Capture the cell that displays the provided text and extract its (X, Y) central coordinate. 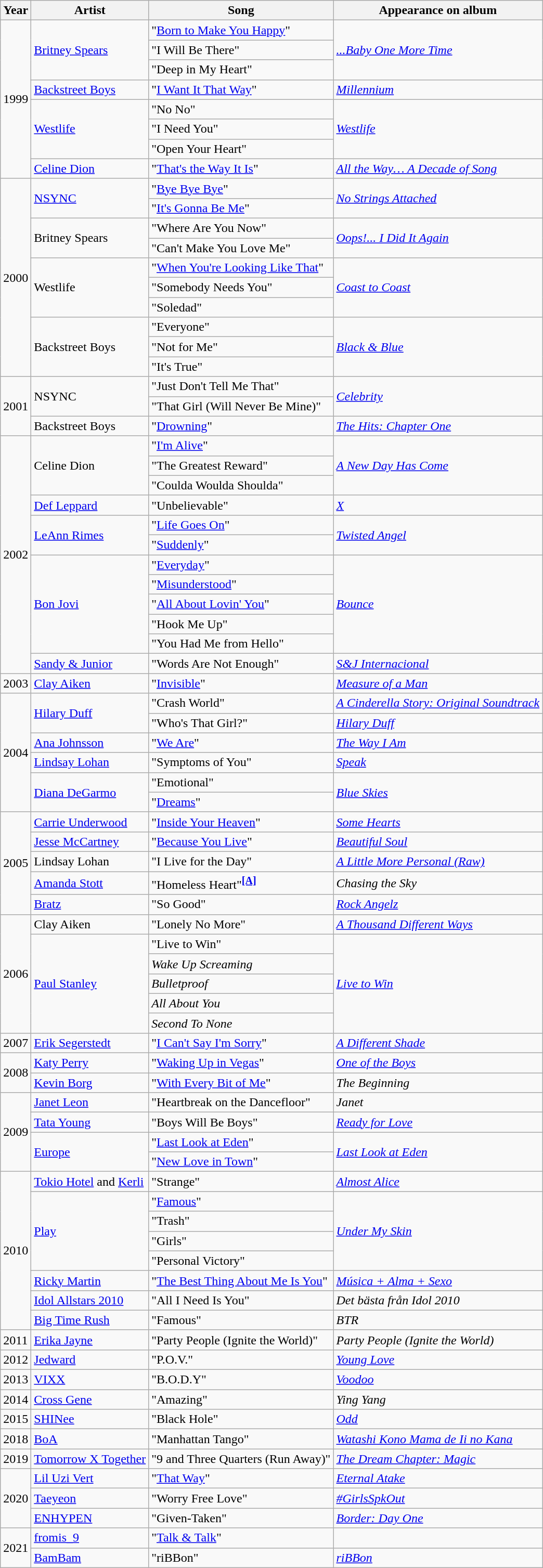
Appearance on album (438, 10)
"Strange" (241, 1182)
"The Best Thing About Me Is You" (241, 1280)
One of the Boys (438, 1063)
Sandy & Junior (90, 664)
2007 (16, 1043)
Under My Skin (438, 1231)
Rock Angelz (438, 904)
Bratz (90, 904)
Big Time Rush (90, 1320)
Second To None (241, 1023)
"Everyday" (241, 564)
Erik Segerstedt (90, 1043)
"Given-Taken" (241, 1518)
"Worry Free Love" (241, 1498)
Coast to Coast (438, 288)
Blue Skies (438, 792)
"We Are" (241, 743)
"Unbelievable" (241, 505)
Lil Uzi Vert (90, 1479)
"Drowning" (241, 426)
Oops!... I Did It Again (438, 238)
"Life Goes On" (241, 525)
"Not for Me" (241, 347)
Paul Stanley (90, 983)
Bon Jovi (90, 604)
Twisted Angel (438, 535)
All About You (241, 1003)
2010 (16, 1251)
"Invisible" (241, 683)
Amanda Stott (90, 883)
"Bye Bye Bye" (241, 188)
Ready for Love (438, 1122)
"Girls" (241, 1241)
Live to Win (438, 983)
Música + Alma + Sexo (438, 1280)
"I Live for the Day" (241, 861)
Idol Allstars 2010 (90, 1300)
Def Leppard (90, 505)
Measure of a Man (438, 683)
Beautiful Soul (438, 841)
"Inside Your Heaven" (241, 822)
S&J Internacional (438, 664)
2011 (16, 1340)
"Personal Victory" (241, 1261)
"Who's That Girl?" (241, 723)
Border: Day One (438, 1518)
"Emotional" (241, 782)
Speak (438, 762)
"Open Your Heart" (241, 149)
Millennium (438, 89)
"B.O.D.Y" (241, 1380)
Odd (438, 1419)
Chasing the Sky (438, 883)
BoA (90, 1439)
"Boys Will Be Boys" (241, 1122)
"Just Don't Tell Me That" (241, 386)
Party People (Ignite the World) (438, 1340)
"I Will Be There" (241, 50)
Jesse McCartney (90, 841)
SHINee (90, 1419)
...Baby One More Time (438, 50)
Ana Johnsson (90, 743)
2012 (16, 1359)
2002 (16, 554)
Watashi Kono Mama de Ii no Kana (438, 1439)
"Because You Live" (241, 841)
A New Day Has Come (438, 465)
Last Look at Eden (438, 1152)
2001 (16, 406)
Voodoo (438, 1380)
2018 (16, 1439)
Tomorrow X Together (90, 1459)
"P.O.V." (241, 1359)
Katy Perry (90, 1063)
Young Love (438, 1359)
"Can't Make You Love Me" (241, 248)
The Beginning (438, 1083)
2009 (16, 1132)
A Cinderella Story: Original Soundtrack (438, 703)
2000 (16, 278)
2008 (16, 1073)
Cross Gene (90, 1399)
Ricky Martin (90, 1280)
Bulletproof (241, 983)
2004 (16, 753)
2015 (16, 1419)
fromis_9 (90, 1538)
2003 (16, 683)
"Black Hole" (241, 1419)
"All About Lovin' You" (241, 604)
"No No" (241, 109)
"Talk & Talk" (241, 1538)
Celebrity (438, 396)
X (438, 505)
BTR (438, 1320)
Carrie Underwood (90, 822)
Europe (90, 1152)
"Coulda Woulda Shoulda" (241, 485)
Play (90, 1231)
"I'm Alive" (241, 446)
"Hook Me Up" (241, 624)
"I Can't Say I'm Sorry" (241, 1043)
"Party People (Ignite the World)" (241, 1340)
"All I Need Is You" (241, 1300)
"Dreams" (241, 802)
#GirlsSpkOut (438, 1498)
riBBon (438, 1558)
"9 and Three Quarters (Run Away)" (241, 1459)
"Everyone" (241, 327)
"You Had Me from Hello" (241, 644)
The Hits: Chapter One (438, 426)
"I Need You" (241, 129)
A Little More Personal (Raw) (438, 861)
"It's True" (241, 367)
1999 (16, 99)
Tata Young (90, 1122)
Janet (438, 1103)
Taeyeon (90, 1498)
"So Good" (241, 904)
2021 (16, 1548)
2014 (16, 1399)
"It's Gonna Be Me" (241, 208)
"Suddenly" (241, 545)
"That's the Way It Is" (241, 169)
"Misunderstood" (241, 585)
"Trash" (241, 1221)
VIXX (90, 1380)
A Different Shade (438, 1043)
"When You're Looking Like That" (241, 268)
Song (241, 10)
Kevin Borg (90, 1083)
Erika Jayne (90, 1340)
Some Hearts (438, 822)
"Deep in My Heart" (241, 70)
Janet Leon (90, 1103)
"The Greatest Reward" (241, 465)
No Strings Attached (438, 198)
Artist (90, 10)
"I Want It That Way" (241, 89)
"Where Are You Now" (241, 228)
"Heartbreak on the Dancefloor" (241, 1103)
"That Way" (241, 1479)
"Soledad" (241, 307)
The Dream Chapter: Magic (438, 1459)
"Waking Up in Vegas" (241, 1063)
LeAnn Rimes (90, 535)
2013 (16, 1380)
Black & Blue (438, 347)
"Amazing" (241, 1399)
"New Love in Town" (241, 1162)
The Way I Am (438, 743)
Eternal Atake (438, 1479)
"That Girl (Will Never Be Mine)" (241, 406)
Year (16, 10)
"Born to Make You Happy" (241, 30)
Wake Up Screaming (241, 964)
"Live to Win" (241, 944)
"riBBon" (241, 1558)
Det bästa från Idol 2010 (438, 1300)
2020 (16, 1498)
Ying Yang (438, 1399)
2006 (16, 974)
"With Every Bit of Me" (241, 1083)
2005 (16, 863)
2019 (16, 1459)
Jedward (90, 1359)
Almost Alice (438, 1182)
"Last Look at Eden" (241, 1142)
All the Way… A Decade of Song (438, 169)
"Manhattan Tango" (241, 1439)
Bounce (438, 604)
"Words Are Not Enough" (241, 664)
BamBam (90, 1558)
"Somebody Needs You" (241, 288)
"Symptoms of You" (241, 762)
"Homeless Heart"[A] (241, 883)
Diana DeGarmo (90, 792)
"Lonely No More" (241, 924)
A Thousand Different Ways (438, 924)
Tokio Hotel and Kerli (90, 1182)
ENHYPEN (90, 1518)
"Crash World" (241, 703)
